Detect which cell encompasses the target text, then output its (X, Y) center coordinate. 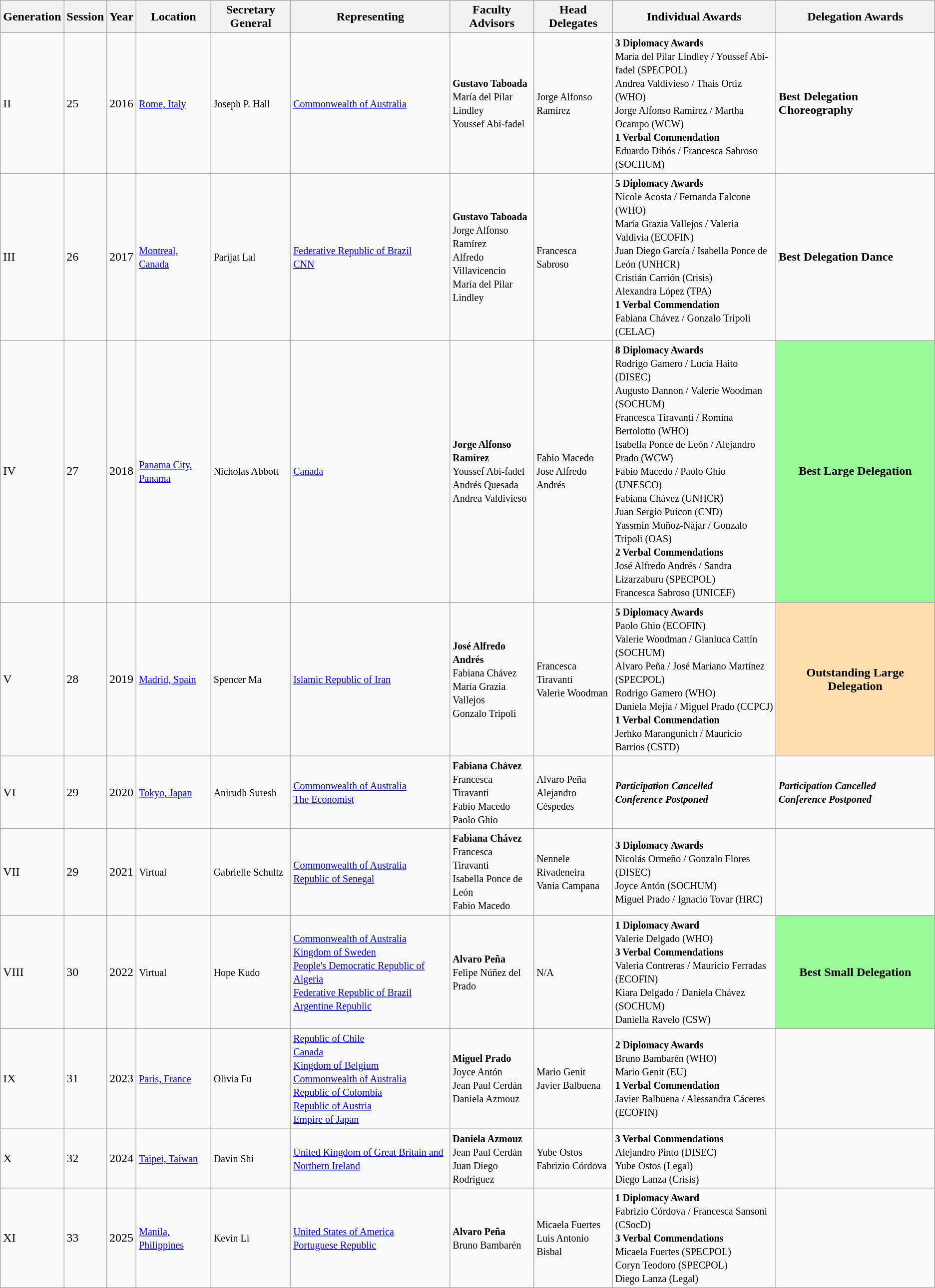
Fabiana ChávezFrancesca TiravantiFabio MacedoPaolo Ghio (492, 792)
Head Delegates (573, 17)
Best Small Delegation (855, 971)
Yube OstosFabrizio Córdova (573, 1158)
33 (85, 1238)
Alvaro PeñaFelipe Núñez del Prado (492, 971)
Delegation Awards (855, 17)
Commonwealth of Australia Republic of Senegal (371, 872)
30 (85, 971)
25 (85, 103)
Joseph P. Hall (251, 103)
2020 (122, 792)
Outstanding Large Delegation (855, 679)
Madrid, Spain (174, 679)
2017 (122, 257)
Best Large Delegation (855, 471)
2 Diplomacy AwardsBruno Bambarén (WHO)Mario Genit (EU)1 Verbal CommendationJavier Balbuena / Alessandra Cáceres (ECOFIN) (694, 1078)
Manila, Philippines (174, 1238)
Jorge Alfonso Ramírez (573, 103)
Alvaro PeñaAlejandro Céspedes (573, 792)
Anirudh Suresh (251, 792)
Gustavo TaboadaJorge Alfonso RamírezAlfredo VillavicencioMaría del Pilar Lindley (492, 257)
31 (85, 1078)
Francesca TiravantiValerie Woodman (573, 679)
VIII (32, 971)
IV (32, 471)
Faculty Advisors (492, 17)
Federative Republic of Brazil CNN (371, 257)
3 Verbal CommendationsAlejandro Pinto (DISEC)Yube Ostos (Legal)Diego Lanza (Crisis) (694, 1158)
V (32, 679)
Fabiana ChávezFrancesca TiravantiIsabella Ponce de LeónFabio Macedo (492, 872)
2023 (122, 1078)
Miguel PradoJoyce AntónJean Paul CerdánDaniela Azmouz (492, 1078)
Jorge Alfonso Ramírez Youssef Abi-fadelAndrés QuesadaAndrea Valdivieso (492, 471)
Kevin Li (251, 1238)
Nennele RivadeneiraVania Campana (573, 872)
27 (85, 471)
26 (85, 257)
Generation (32, 17)
2018 (122, 471)
28 (85, 679)
Taipei, Taiwan (174, 1158)
Representing (371, 17)
2016 (122, 103)
IX (32, 1078)
Francesca Sabroso (573, 257)
Session (85, 17)
32 (85, 1158)
II (32, 103)
Nicholas Abbott (251, 471)
N/A (573, 971)
Republic of Chile Canada Kingdom of Belgium Commonwealth of Australia Republic of Colombia Republic of Austria Empire of Japan (371, 1078)
III (32, 257)
Panama City, Panama (174, 471)
Commonwealth of Australia (371, 103)
Daniela AzmouzJean Paul CerdánJuan Diego Rodríguez (492, 1158)
Fabio MacedoJose Alfredo Andrés (573, 471)
Micaela FuertesLuis Antonio Bisbal (573, 1238)
Gabrielle Schultz (251, 872)
United States of America Portuguese Republic (371, 1238)
Canada (371, 471)
Individual Awards (694, 17)
United Kingdom of Great Britain and Northern Ireland (371, 1158)
Commonwealth of Australia The Economist (371, 792)
Davin Shi (251, 1158)
Tokyo, Japan (174, 792)
X (32, 1158)
VI (32, 792)
José Alfredo AndrésFabiana ChávezMaría Grazia VallejosGonzalo Tripoli (492, 679)
XI (32, 1238)
Paris, France (174, 1078)
Gustavo TaboadaMaría del Pilar LindleyYoussef Abi-fadel (492, 103)
Best Delegation Dance (855, 257)
2025 (122, 1238)
Secretary General (251, 17)
Hope Kudo (251, 971)
Best Delegation Choreography (855, 103)
Mario GenitJavier Balbuena (573, 1078)
2019 (122, 679)
Location (174, 17)
Commonwealth of Australia Kingdom of Sweden People's Democratic Republic of Algeria Federative Republic of Brazil Argentine Republic (371, 971)
Montreal, Canada (174, 257)
Spencer Ma (251, 679)
Alvaro PeñaBruno Bambarén (492, 1238)
VII (32, 872)
Islamic Republic of Iran (371, 679)
Parijat Lal (251, 257)
3 Diplomacy AwardsNicolás Ormeño / Gonzalo Flores (DISEC)Joyce Antón (SOCHUM)Miguel Prado / Ignacio Tovar (HRC) (694, 872)
Olivia Fu (251, 1078)
Rome, Italy (174, 103)
Year (122, 17)
2024 (122, 1158)
2022 (122, 971)
2021 (122, 872)
